Output the (x, y) coordinate of the center of the cell containing the given text.  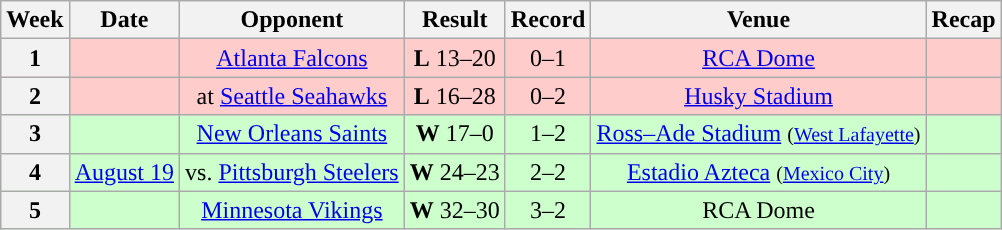
3 (35, 134)
Record (548, 20)
1–2 (548, 134)
0–1 (548, 58)
1 (35, 58)
August 19 (124, 172)
W 32–30 (454, 210)
L 16–28 (454, 96)
Recap (964, 20)
L 13–20 (454, 58)
Venue (758, 20)
vs. Pittsburgh Steelers (292, 172)
2–2 (548, 172)
Week (35, 20)
Husky Stadium (758, 96)
New Orleans Saints (292, 134)
Date (124, 20)
Result (454, 20)
Ross–Ade Stadium (West Lafayette) (758, 134)
5 (35, 210)
Opponent (292, 20)
4 (35, 172)
Atlanta Falcons (292, 58)
W 17–0 (454, 134)
Minnesota Vikings (292, 210)
3–2 (548, 210)
W 24–23 (454, 172)
2 (35, 96)
Estadio Azteca (Mexico City) (758, 172)
0–2 (548, 96)
at Seattle Seahawks (292, 96)
